Return the (X, Y) coordinate for the center point of the cell that contains the specified text.  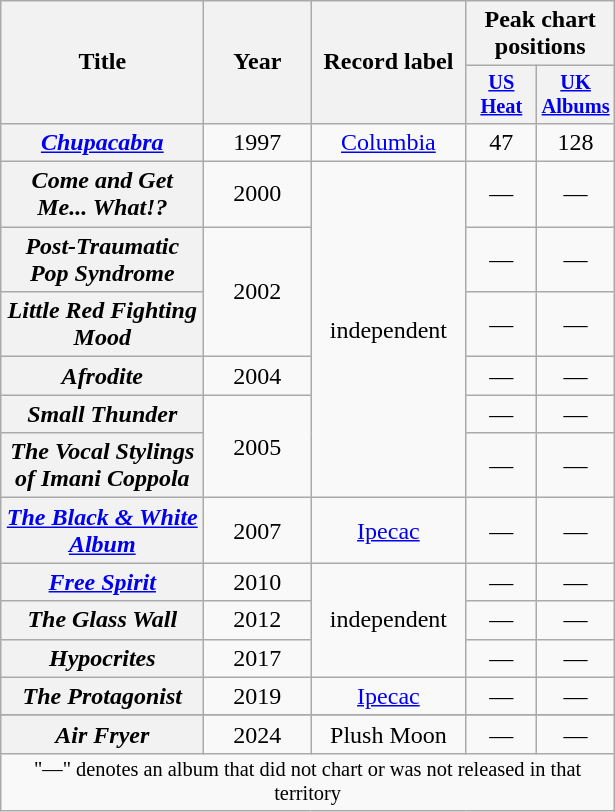
2024 (258, 734)
2017 (258, 658)
Plush Moon (388, 734)
2005 (258, 446)
Small Thunder (102, 414)
2012 (258, 620)
2019 (258, 696)
Come and Get Me... What!? (102, 194)
Air Fryer (102, 734)
Little Red Fighting Mood (102, 324)
Title (102, 62)
USHeat (502, 95)
"—" denotes an album that did not chart or was not released in that territory (308, 782)
Post-Traumatic Pop Syndrome (102, 260)
2004 (258, 376)
128 (576, 142)
The Protagonist (102, 696)
The Glass Wall (102, 620)
The Black & White Album (102, 530)
47 (502, 142)
Chupacabra (102, 142)
Record label (388, 62)
Year (258, 62)
Free Spirit (102, 582)
2010 (258, 582)
2002 (258, 292)
Columbia (388, 142)
Peak chart positions (540, 34)
2000 (258, 194)
Afrodite (102, 376)
The Vocal Stylings of Imani Coppola (102, 466)
UK Albums (576, 95)
1997 (258, 142)
Hypocrites (102, 658)
2007 (258, 530)
